Determine the (x, y) coordinate at the center of the cell enclosing the given text.  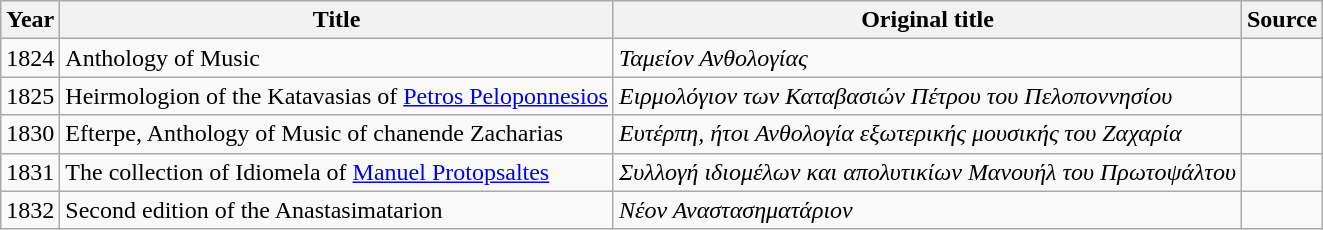
Original title (927, 20)
1824 (30, 58)
Title (337, 20)
The collection of Idiomela of Manuel Protopsaltes (337, 172)
Heirmologion of the Katavasias of Petros Peloponnesios (337, 96)
1830 (30, 134)
1831 (30, 172)
Νέον Αναστασηματάριον (927, 210)
Efterpe, Anthology of Music of chanende Zacharias (337, 134)
Year (30, 20)
1825 (30, 96)
Source (1282, 20)
Ταμείον Ανθολογίας (927, 58)
Συλλογή ιδιομέλων και απολυτικίων Μανουήλ του Πρωτοψάλτου (927, 172)
Second edition of the Anastasimatarion (337, 210)
Anthology of Music (337, 58)
Ευτέρπη, ήτοι Ανθολογία εξωτερικής μουσικής του Ζαχαρία (927, 134)
Ειρμολόγιον των Καταβασιών Πέτρου του Πελοποννησίου (927, 96)
1832 (30, 210)
